Capture the cell that displays the provided text and extract its [x, y] central coordinate. 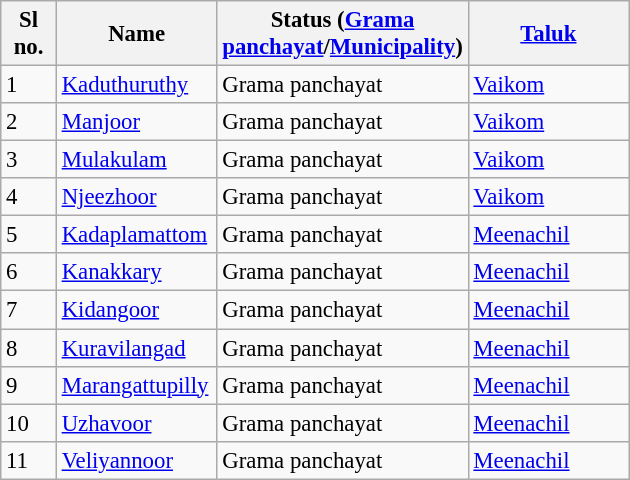
Veliyannoor [136, 460]
Njeezhoor [136, 197]
Kaduthuruthy [136, 85]
Kadaplamattom [136, 235]
Manjoor [136, 122]
6 [29, 273]
5 [29, 235]
Uzhavoor [136, 423]
3 [29, 160]
9 [29, 385]
8 [29, 348]
Marangattupilly [136, 385]
Sl no. [29, 34]
Kanakkary [136, 273]
7 [29, 310]
Name [136, 34]
1 [29, 85]
2 [29, 122]
10 [29, 423]
Status (Grama panchayat/Municipality) [342, 34]
4 [29, 197]
Kidangoor [136, 310]
Mulakulam [136, 160]
11 [29, 460]
Taluk [548, 34]
Kuravilangad [136, 348]
